From the cell containing the given text, extract its center point as [X, Y] coordinate. 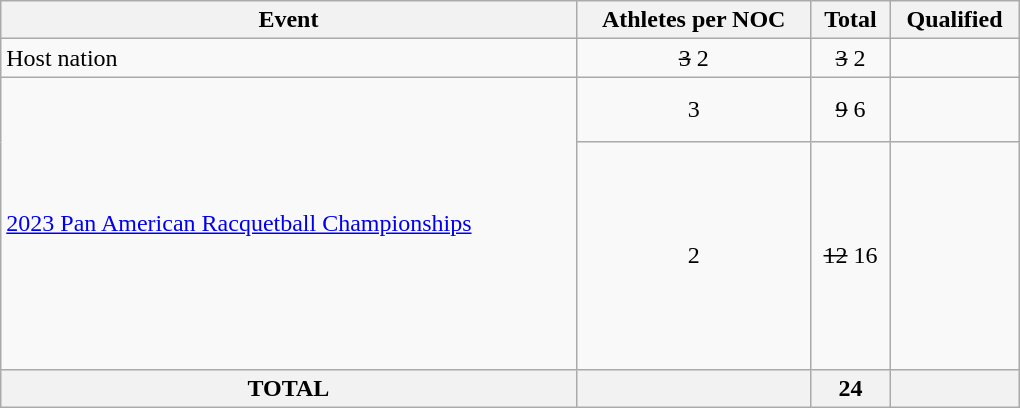
Qualified [954, 20]
3 [694, 110]
Athletes per NOC [694, 20]
9 6 [850, 110]
Host nation [288, 58]
Event [288, 20]
12 16 [850, 256]
2 [694, 256]
TOTAL [288, 388]
24 [850, 388]
Total [850, 20]
2023 Pan American Racquetball Championships [288, 223]
